Pinpoint the cell where the given text exists, returning its (x, y) midpoint coordinate. 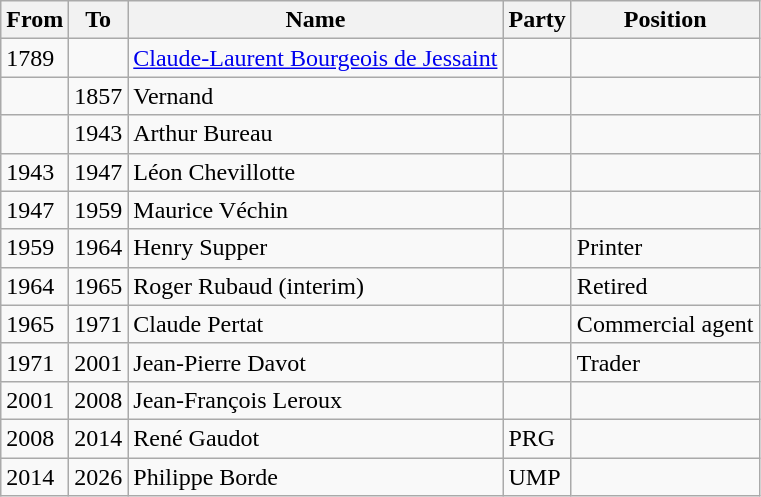
Henry Supper (316, 248)
Roger Rubaud (interim) (316, 286)
Vernand (316, 96)
UMP (537, 477)
PRG (537, 438)
Party (537, 20)
Claude Pertat (316, 324)
Léon Chevillotte (316, 172)
Retired (665, 286)
Jean-Pierre Davot (316, 362)
1857 (98, 96)
Trader (665, 362)
1789 (35, 58)
Printer (665, 248)
From (35, 20)
Jean-François Leroux (316, 400)
2026 (98, 477)
René Gaudot (316, 438)
Name (316, 20)
Arthur Bureau (316, 134)
Philippe Borde (316, 477)
Claude-Laurent Bourgeois de Jessaint (316, 58)
To (98, 20)
Maurice Véchin (316, 210)
Position (665, 20)
Commercial agent (665, 324)
